Identify which cell holds the provided text, then report its [X, Y] central coordinate. 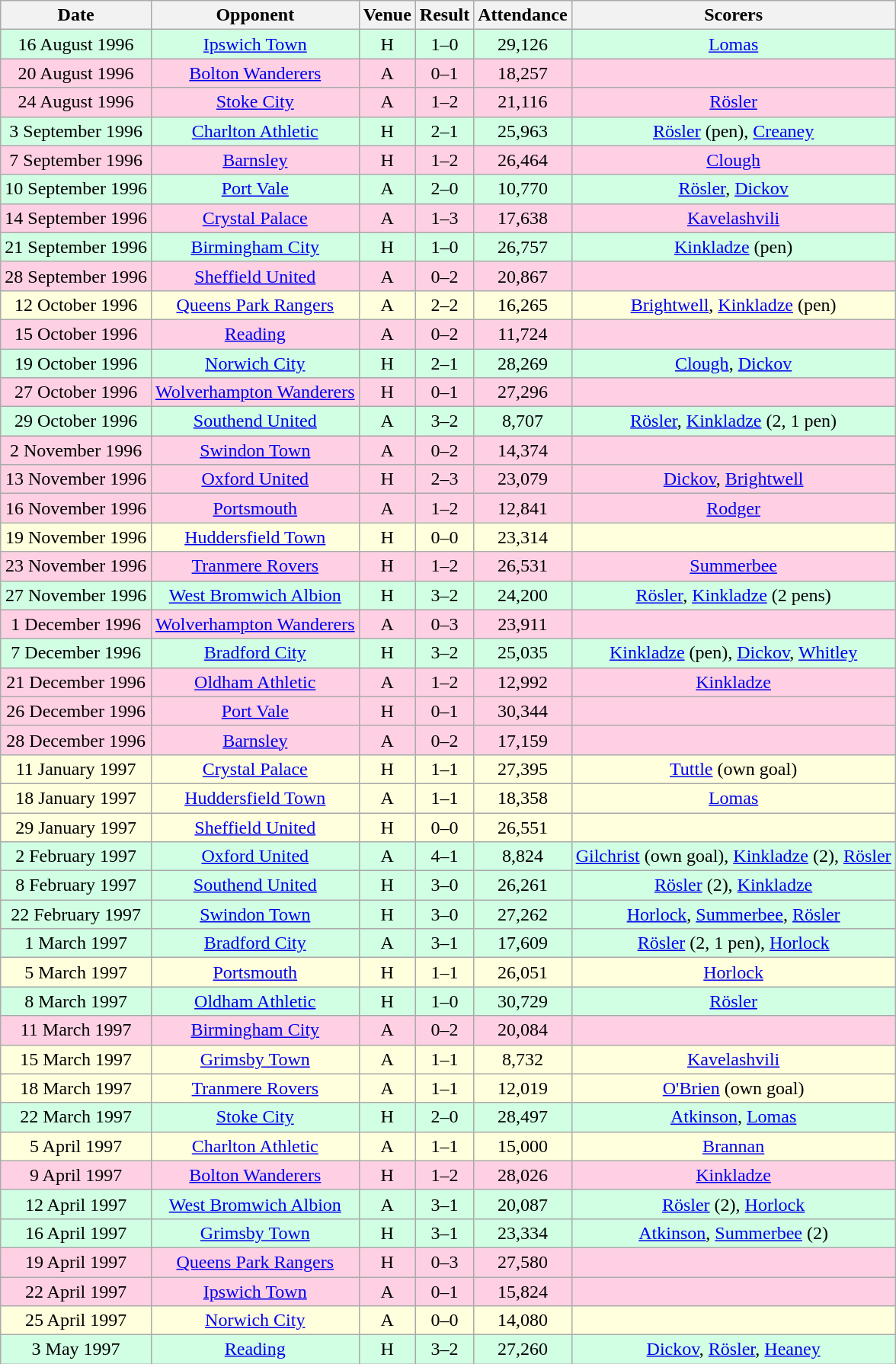
23 November 1996 [76, 566]
12,019 [523, 1088]
16 August 1996 [76, 44]
16 April 1997 [76, 1233]
8,707 [523, 421]
Dickov, Rösler, Heaney [733, 1350]
7 September 1996 [76, 160]
27,262 [523, 914]
Atkinson, Summerbee (2) [733, 1233]
17,159 [523, 740]
20 August 1996 [76, 73]
15 October 1996 [76, 334]
19 October 1996 [76, 363]
28,497 [523, 1117]
21 September 1996 [76, 247]
2–2 [444, 305]
8,732 [523, 1059]
12,992 [523, 682]
17,638 [523, 218]
Rösler, Kinkladze (2 pens) [733, 595]
26,261 [523, 885]
28 September 1996 [76, 276]
16,265 [523, 305]
Rösler, Kinkladze (2, 1 pen) [733, 421]
Tuttle (own goal) [733, 769]
Venue [387, 15]
25 April 1997 [76, 1321]
24,200 [523, 595]
27,395 [523, 769]
22 February 1997 [76, 914]
18,257 [523, 73]
Clough [733, 160]
16 November 1996 [76, 508]
22 April 1997 [76, 1292]
Scorers [733, 15]
2 November 1996 [76, 450]
11 January 1997 [76, 769]
Rösler (2, 1 pen), Horlock [733, 943]
Attendance [523, 15]
1 March 1997 [76, 943]
Rösler (2), Kinkladze [733, 885]
7 December 1996 [76, 653]
Gilchrist (own goal), Kinkladze (2), Rösler [733, 857]
9 April 1997 [76, 1175]
Clough, Dickov [733, 363]
26,757 [523, 247]
14 September 1996 [76, 218]
23,079 [523, 479]
Dickov, Brightwell [733, 479]
Rösler, Dickov [733, 189]
26,464 [523, 160]
28 December 1996 [76, 740]
26,551 [523, 827]
10 September 1996 [76, 189]
27,580 [523, 1262]
Atkinson, Lomas [733, 1117]
3 May 1997 [76, 1350]
Horlock, Summerbee, Rösler [733, 914]
Opponent [254, 15]
15,824 [523, 1292]
Summerbee [733, 566]
8 March 1997 [76, 1001]
15 March 1997 [76, 1059]
29 October 1996 [76, 421]
8,824 [523, 857]
1–3 [444, 218]
3 September 1996 [76, 131]
28,026 [523, 1175]
14,080 [523, 1321]
19 April 1997 [76, 1262]
25,035 [523, 653]
11 March 1997 [76, 1030]
12 October 1996 [76, 305]
23,911 [523, 624]
Horlock [733, 972]
24 August 1996 [76, 102]
2 February 1997 [76, 857]
21,116 [523, 102]
Rösler (pen), Creaney [733, 131]
27 October 1996 [76, 392]
4–1 [444, 857]
29,126 [523, 44]
10,770 [523, 189]
12 April 1997 [76, 1204]
Rösler (2), Horlock [733, 1204]
17,609 [523, 943]
30,729 [523, 1001]
Rodger [733, 508]
18,358 [523, 798]
15,000 [523, 1146]
Kinkladze (pen) [733, 247]
25,963 [523, 131]
23,314 [523, 537]
O'Brien (own goal) [733, 1088]
26 December 1996 [76, 711]
27,296 [523, 392]
11,724 [523, 334]
Brannan [733, 1146]
20,084 [523, 1030]
30,344 [523, 711]
Result [444, 15]
14,374 [523, 450]
5 April 1997 [76, 1146]
Date [76, 15]
13 November 1996 [76, 479]
1 December 1996 [76, 624]
19 November 1996 [76, 537]
21 December 1996 [76, 682]
20,867 [523, 276]
12,841 [523, 508]
29 January 1997 [76, 827]
22 March 1997 [76, 1117]
23,334 [523, 1233]
2–3 [444, 479]
20,087 [523, 1204]
18 March 1997 [76, 1088]
28,269 [523, 363]
5 March 1997 [76, 972]
8 February 1997 [76, 885]
26,531 [523, 566]
27,260 [523, 1350]
27 November 1996 [76, 595]
26,051 [523, 972]
18 January 1997 [76, 798]
Kinkladze (pen), Dickov, Whitley [733, 653]
Brightwell, Kinkladze (pen) [733, 305]
